Extract the [x, y] coordinate from the center of the cell holding the provided text.  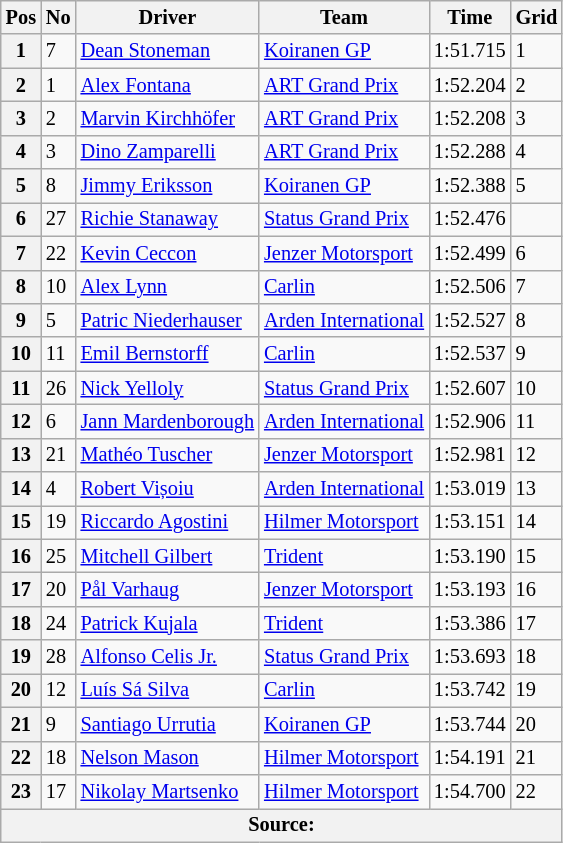
Jimmy Eriksson [168, 186]
Nikolay Martsenko [168, 791]
Pos [21, 17]
Driver [168, 17]
Santiago Urrutia [168, 724]
1:53.742 [470, 690]
1:53.386 [470, 623]
1:52.388 [470, 186]
1:52.506 [470, 287]
1:52.208 [470, 118]
Patric Niederhauser [168, 320]
Nick Yelloly [168, 388]
1:52.906 [470, 421]
24 [58, 623]
1:52.499 [470, 253]
Grid [537, 17]
Robert Vișoiu [168, 489]
No [58, 17]
1:51.715 [470, 51]
Dino Zamparelli [168, 152]
1:53.193 [470, 589]
Riccardo Agostini [168, 522]
1:54.191 [470, 758]
1:53.019 [470, 489]
Team [344, 17]
Patrick Kujala [168, 623]
Source: [282, 825]
Richie Stanaway [168, 219]
23 [21, 791]
1:52.981 [470, 455]
Emil Bernstorff [168, 354]
26 [58, 388]
Alfonso Celis Jr. [168, 657]
1:53.744 [470, 724]
27 [58, 219]
Alex Fontana [168, 85]
1:52.607 [470, 388]
Dean Stoneman [168, 51]
Luís Sá Silva [168, 690]
1:53.151 [470, 522]
Nelson Mason [168, 758]
28 [58, 657]
1:52.537 [470, 354]
Mathéo Tuscher [168, 455]
25 [58, 556]
Jann Mardenborough [168, 421]
1:52.527 [470, 320]
1:53.190 [470, 556]
Kevin Ceccon [168, 253]
1:53.693 [470, 657]
1:54.700 [470, 791]
1:52.288 [470, 152]
Mitchell Gilbert [168, 556]
1:52.476 [470, 219]
Alex Lynn [168, 287]
Marvin Kirchhöfer [168, 118]
Pål Varhaug [168, 589]
1:52.204 [470, 85]
Time [470, 17]
